Identify which cell holds the provided text, then report its [X, Y] central coordinate. 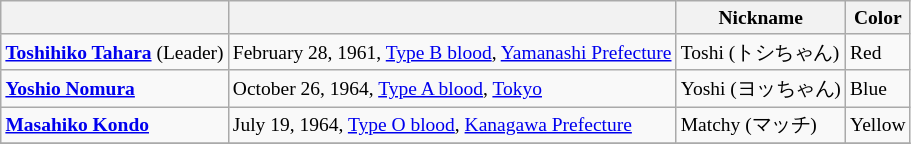
Nickname [760, 18]
Toshihiko Tahara (Leader) [114, 52]
Yoshio Nomura [114, 88]
Yellow [878, 125]
July 19, 1964, Type O blood, Kanagawa Prefecture [452, 125]
February 28, 1961, Type B blood, Yamanashi Prefecture [452, 52]
Red [878, 52]
Yoshi (ヨッちゃん) [760, 88]
Color [878, 18]
Masahiko Kondo [114, 125]
October 26, 1964, Type A blood, Tokyo [452, 88]
Blue [878, 88]
Matchy (マッチ) [760, 125]
Toshi (トシちゃん) [760, 52]
